Pinpoint the cell where the given text exists, returning its (X, Y) midpoint coordinate. 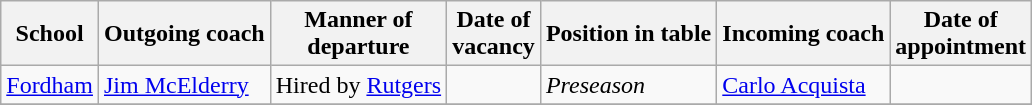
Jim McElderry (184, 85)
Outgoing coach (184, 34)
Preseason (628, 85)
Date of appointment (961, 34)
Date of vacancy (494, 34)
Fordham (50, 85)
Manner of departure (358, 34)
Incoming coach (804, 34)
School (50, 34)
Hired by Rutgers (358, 85)
Position in table (628, 34)
Carlo Acquista (804, 85)
